Return [x, y] of the center of cell containing provided text 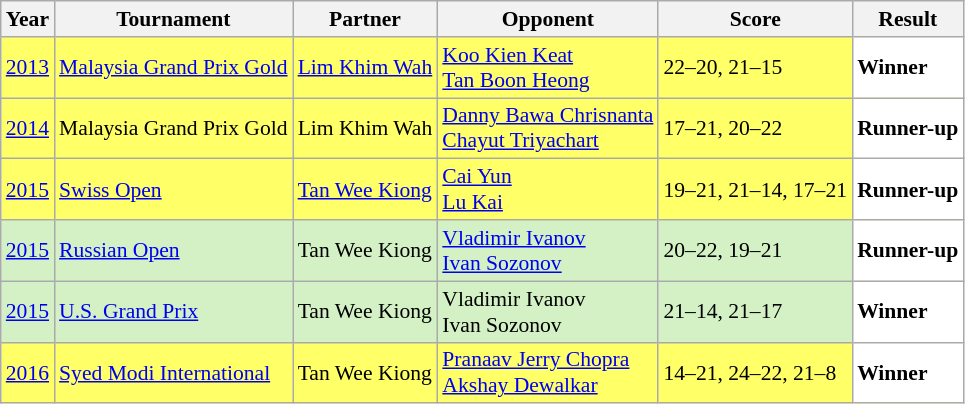
Pranaav Jerry Chopra Akshay Dewalkar [548, 372]
Cai Yun Lu Kai [548, 190]
20–22, 19–21 [755, 250]
2013 [28, 68]
Tournament [174, 19]
Russian Open [174, 250]
Partner [366, 19]
21–14, 21–17 [755, 312]
22–20, 21–15 [755, 68]
Syed Modi International [174, 372]
Opponent [548, 19]
17–21, 20–22 [755, 128]
19–21, 21–14, 17–21 [755, 190]
2016 [28, 372]
2014 [28, 128]
Score [755, 19]
Swiss Open [174, 190]
14–21, 24–22, 21–8 [755, 372]
Koo Kien Keat Tan Boon Heong [548, 68]
Danny Bawa Chrisnanta Chayut Triyachart [548, 128]
U.S. Grand Prix [174, 312]
Year [28, 19]
Result [908, 19]
